Capture the cell that displays the provided text and extract its [x, y] central coordinate. 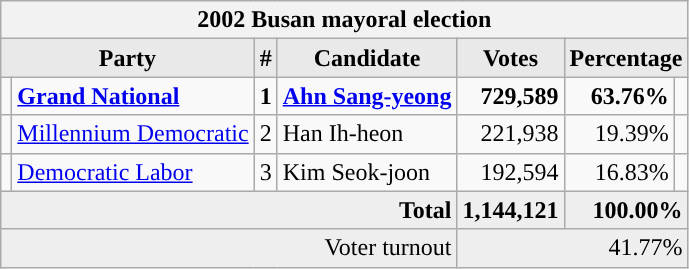
41.77% [572, 248]
Han Ih-heon [367, 134]
100.00% [626, 210]
Grand National [133, 96]
Voter turnout [229, 248]
1,144,121 [510, 210]
729,589 [510, 96]
Democratic Labor [133, 172]
2 [266, 134]
# [266, 58]
63.76% [619, 96]
16.83% [619, 172]
221,938 [510, 134]
Candidate [367, 58]
19.39% [619, 134]
Votes [510, 58]
Percentage [626, 58]
Kim Seok-joon [367, 172]
Ahn Sang-yeong [367, 96]
Party [128, 58]
2002 Busan mayoral election [344, 20]
3 [266, 172]
Total [229, 210]
Millennium Democratic [133, 134]
192,594 [510, 172]
1 [266, 96]
